Output the (X, Y) coordinate of the center of the cell containing the given text.  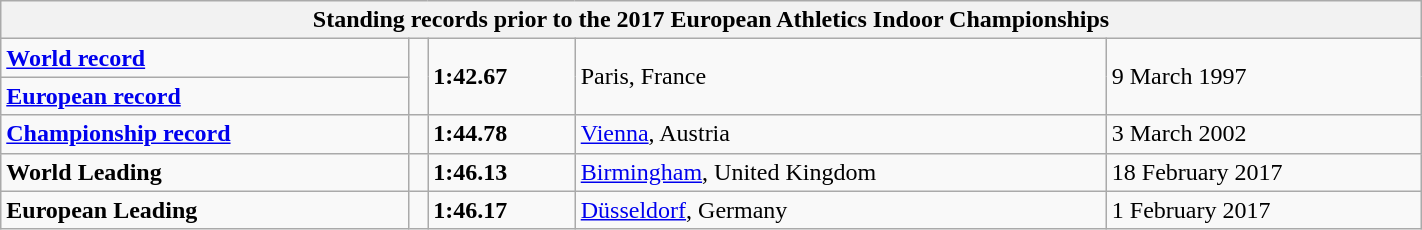
European record (205, 96)
1:44.78 (502, 134)
9 March 1997 (1264, 77)
Championship record (205, 134)
World record (205, 58)
3 March 2002 (1264, 134)
1 February 2017 (1264, 210)
1:46.13 (502, 172)
Paris, France (840, 77)
1:46.17 (502, 210)
1:42.67 (502, 77)
Standing records prior to the 2017 European Athletics Indoor Championships (711, 20)
World Leading (205, 172)
Vienna, Austria (840, 134)
Düsseldorf, Germany (840, 210)
18 February 2017 (1264, 172)
Birmingham, United Kingdom (840, 172)
European Leading (205, 210)
